Detect which cell encompasses the target text, then output its (x, y) center coordinate. 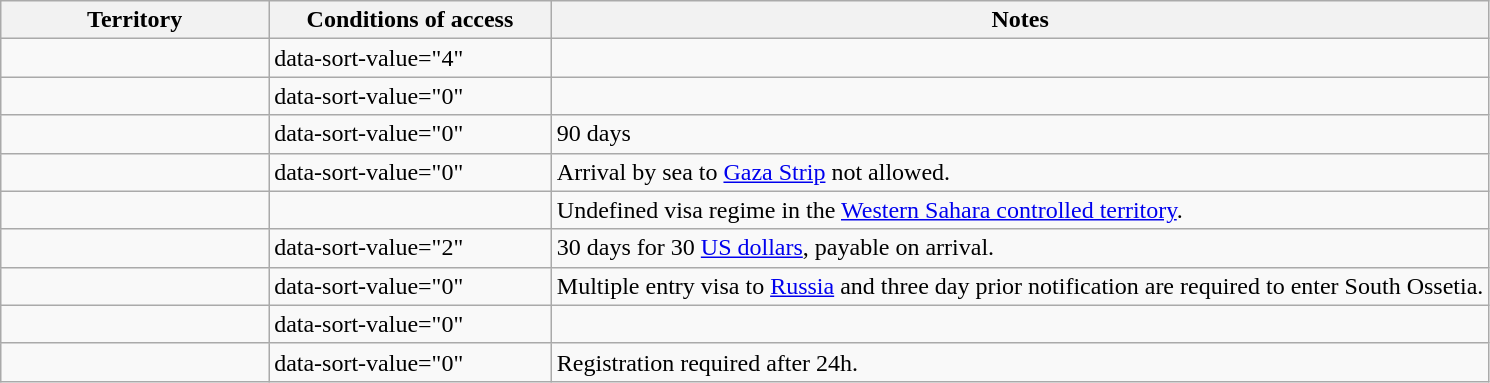
Conditions of access (410, 20)
Undefined visa regime in the Western Sahara controlled territory. (1020, 210)
Territory (135, 20)
Registration required after 24h. (1020, 362)
Multiple entry visa to Russia and three day prior notification are required to enter South Ossetia. (1020, 286)
Notes (1020, 20)
90 days (1020, 134)
30 days for 30 US dollars, payable on arrival. (1020, 248)
Arrival by sea to Gaza Strip not allowed. (1020, 172)
data-sort-value="2" (410, 248)
data-sort-value="4" (410, 58)
